Find where the given text appears and provide that cell's center as (X, Y) coordinate. 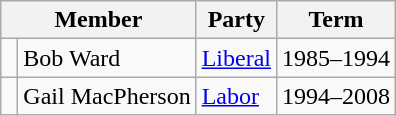
Term (336, 20)
Party (236, 20)
Member (98, 20)
1994–2008 (336, 96)
1985–1994 (336, 58)
Liberal (236, 58)
Gail MacPherson (107, 96)
Bob Ward (107, 58)
Labor (236, 96)
